Find where the given text appears and provide that cell's center as [x, y] coordinate. 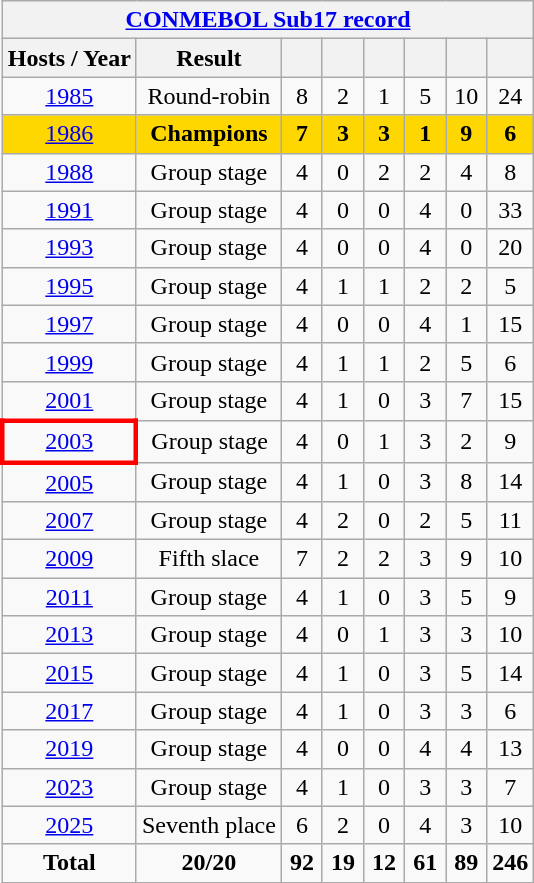
1991 [69, 210]
Result [208, 58]
2013 [69, 635]
2025 [69, 825]
20 [510, 248]
CONMEBOL Sub17 record [268, 20]
2001 [69, 401]
1985 [69, 96]
1993 [69, 248]
2015 [69, 673]
92 [302, 863]
246 [510, 863]
2011 [69, 597]
1995 [69, 286]
12 [384, 863]
2007 [69, 521]
1997 [69, 324]
33 [510, 210]
1999 [69, 362]
Hosts / Year [69, 58]
19 [342, 863]
Total [69, 863]
Fifth slace [208, 559]
2005 [69, 482]
24 [510, 96]
1988 [69, 172]
Seventh place [208, 825]
13 [510, 749]
2009 [69, 559]
11 [510, 521]
2017 [69, 711]
Champions [208, 134]
Round-robin [208, 96]
2019 [69, 749]
2023 [69, 787]
2003 [69, 442]
61 [426, 863]
1986 [69, 134]
89 [466, 863]
20/20 [208, 863]
